Extract the (x, y) coordinate from the center of the cell holding the provided text.  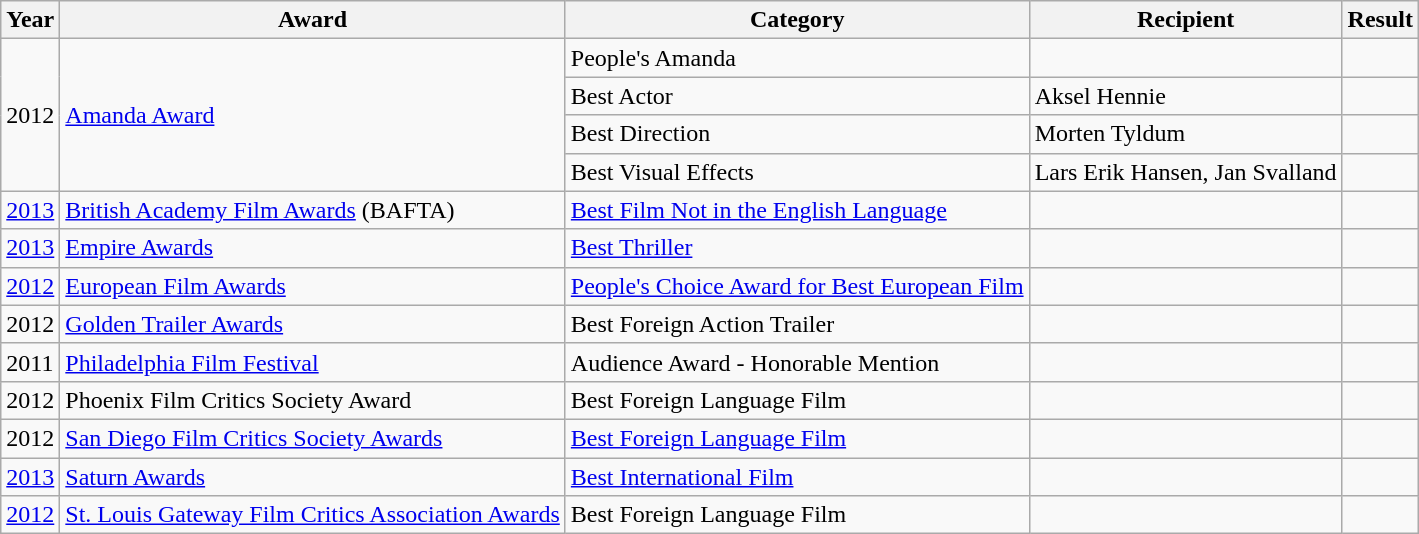
Saturn Awards (313, 477)
Philadelphia Film Festival (313, 362)
Lars Erik Hansen, Jan Svalland (1186, 172)
Best Actor (797, 96)
British Academy Film Awards (BAFTA) (313, 210)
Result (1380, 20)
People's Choice Award for Best European Film (797, 286)
2011 (30, 362)
Morten Tyldum (1186, 134)
Audience Award - Honorable Mention (797, 362)
St. Louis Gateway Film Critics Association Awards (313, 515)
Aksel Hennie (1186, 96)
Best Direction (797, 134)
Phoenix Film Critics Society Award (313, 400)
Best Film Not in the English Language (797, 210)
Award (313, 20)
Amanda Award (313, 115)
Golden Trailer Awards (313, 324)
Recipient (1186, 20)
Year (30, 20)
People's Amanda (797, 58)
Category (797, 20)
Best Visual Effects (797, 172)
Best Thriller (797, 248)
Empire Awards (313, 248)
Best International Film (797, 477)
Best Foreign Action Trailer (797, 324)
San Diego Film Critics Society Awards (313, 438)
European Film Awards (313, 286)
